Output the (X, Y) coordinate of the center of the cell containing the given text.  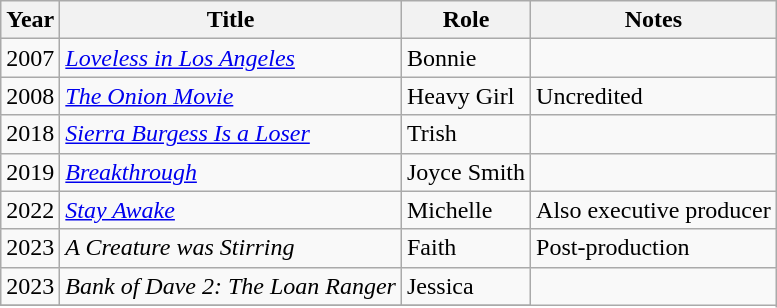
A Creature was Stirring (231, 248)
Joyce Smith (466, 172)
Post-production (654, 248)
Heavy Girl (466, 96)
2018 (30, 134)
Bonnie (466, 58)
2022 (30, 210)
Title (231, 20)
Breakthrough (231, 172)
Role (466, 20)
Sierra Burgess Is a Loser (231, 134)
Year (30, 20)
Uncredited (654, 96)
2007 (30, 58)
2019 (30, 172)
Loveless in Los Angeles (231, 58)
Stay Awake (231, 210)
Faith (466, 248)
Bank of Dave 2: The Loan Ranger (231, 286)
The Onion Movie (231, 96)
Trish (466, 134)
Notes (654, 20)
Jessica (466, 286)
2008 (30, 96)
Also executive producer (654, 210)
Michelle (466, 210)
